Search for the cell housing the specified text and yield its [X, Y] center coordinate. 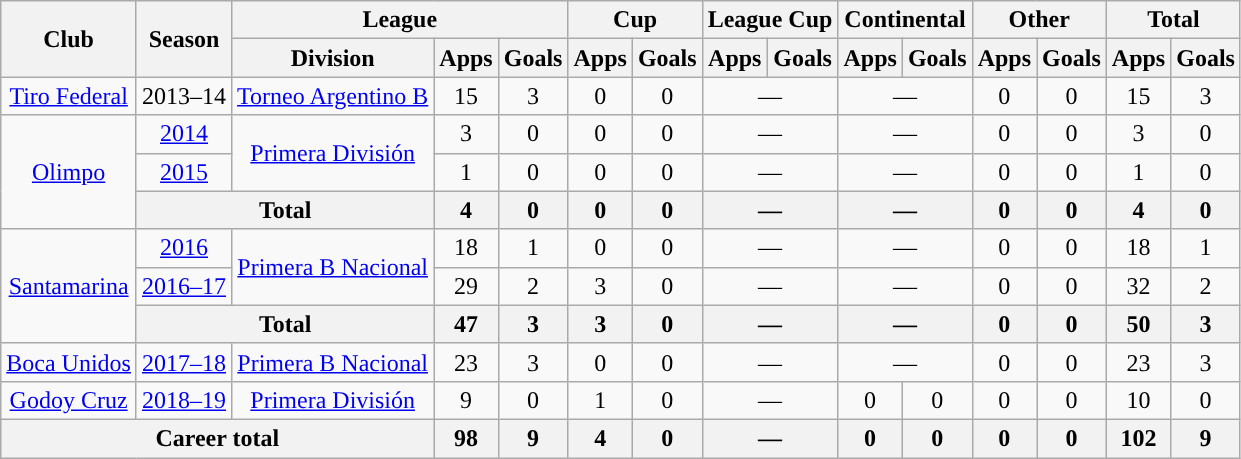
Santamarina [69, 286]
League [400, 20]
Tiro Federal [69, 96]
Cup [635, 20]
Olimpo [69, 172]
2017–18 [184, 362]
50 [1138, 324]
2013–14 [184, 96]
Continental [905, 20]
League Cup [770, 20]
2014 [184, 134]
2016–17 [184, 286]
Career total [218, 438]
Club [69, 39]
Division [333, 58]
2016 [184, 248]
29 [466, 286]
47 [466, 324]
Boca Unidos [69, 362]
Other [1039, 20]
98 [466, 438]
Torneo Argentino B [333, 96]
32 [1138, 286]
2015 [184, 172]
Season [184, 39]
102 [1138, 438]
10 [1138, 400]
2018–19 [184, 400]
Godoy Cruz [69, 400]
